For the text-containing cell, return its midpoint in [x, y] coordinate format. 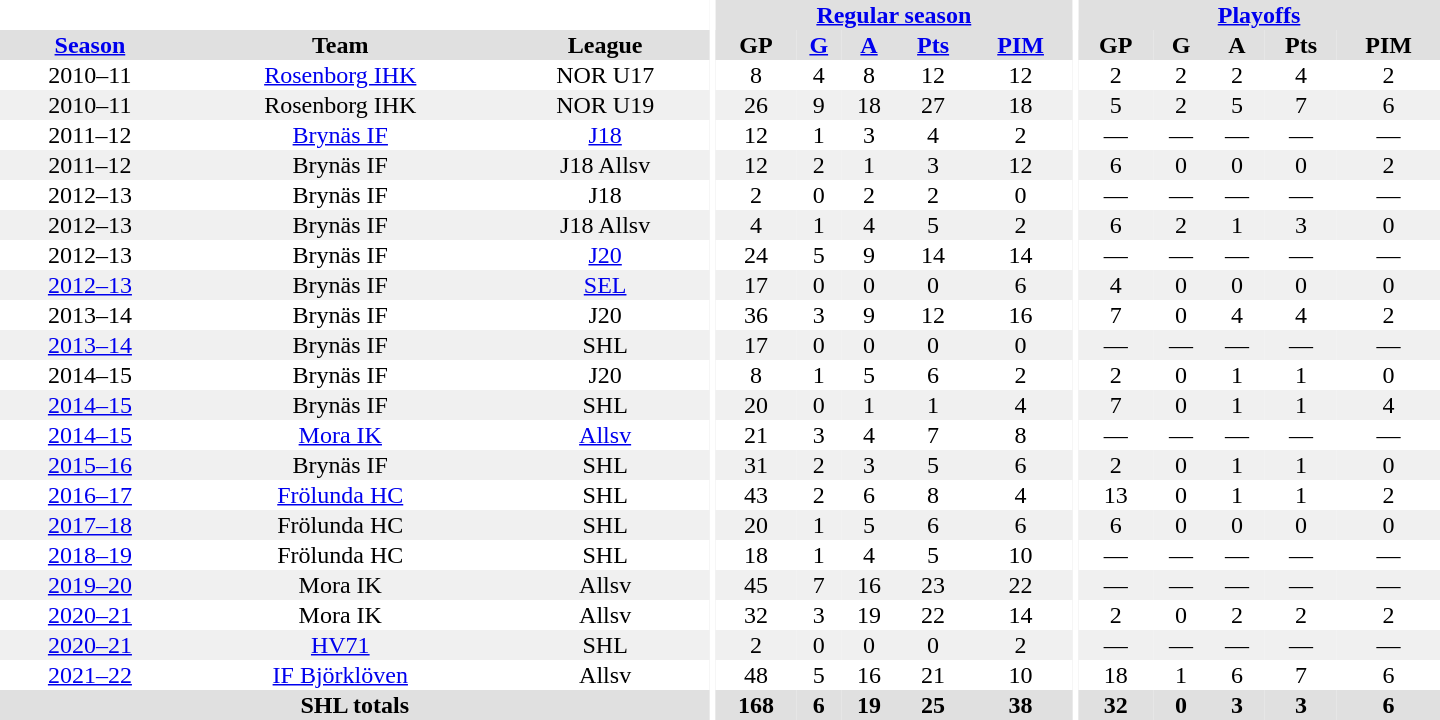
2015–16 [90, 465]
League [606, 45]
36 [756, 315]
2017–18 [90, 525]
26 [756, 105]
Regular season [894, 15]
45 [756, 585]
38 [1020, 705]
NOR U19 [606, 105]
Team [340, 45]
168 [756, 705]
27 [933, 105]
25 [933, 705]
13 [1116, 495]
43 [756, 495]
2016–17 [90, 495]
2019–20 [90, 585]
Playoffs [1259, 15]
Season [90, 45]
24 [756, 255]
SEL [606, 285]
SHL totals [355, 705]
23 [933, 585]
2021–22 [90, 675]
IF Björklöven [340, 675]
NOR U17 [606, 75]
31 [756, 465]
2018–19 [90, 555]
HV71 [340, 645]
48 [756, 675]
